Locate the cell with the specified text and output its (x, y) center coordinate. 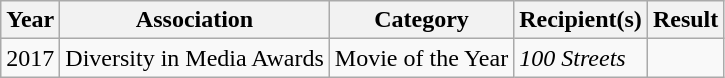
100 Streets (581, 58)
Association (194, 20)
Diversity in Media Awards (194, 58)
Movie of the Year (421, 58)
Year (30, 20)
Result (685, 20)
Recipient(s) (581, 20)
Category (421, 20)
2017 (30, 58)
